Return the (x, y) coordinate for the center point of the cell that contains the specified text.  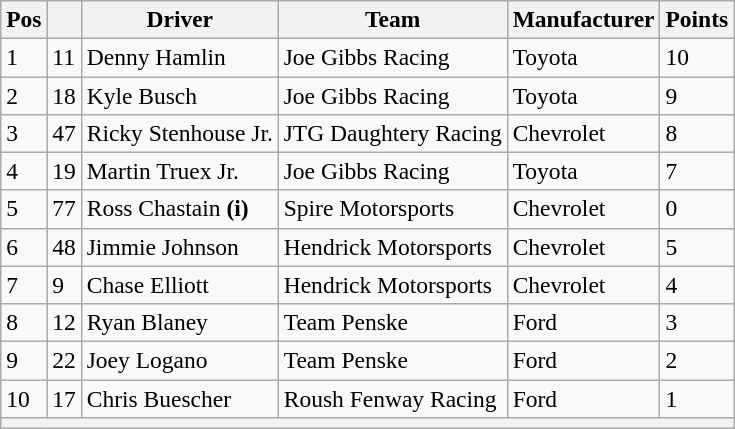
Manufacturer (584, 19)
Pos (24, 19)
11 (64, 57)
Spire Motorsports (392, 209)
22 (64, 360)
Kyle Busch (180, 95)
47 (64, 133)
Roush Fenway Racing (392, 398)
77 (64, 209)
Joey Logano (180, 360)
Denny Hamlin (180, 57)
0 (697, 209)
Ryan Blaney (180, 322)
Ross Chastain (i) (180, 209)
48 (64, 247)
6 (24, 247)
17 (64, 398)
Driver (180, 19)
19 (64, 171)
12 (64, 322)
Martin Truex Jr. (180, 171)
Team (392, 19)
Jimmie Johnson (180, 247)
Ricky Stenhouse Jr. (180, 133)
18 (64, 95)
Chris Buescher (180, 398)
Points (697, 19)
Chase Elliott (180, 285)
JTG Daughtery Racing (392, 133)
